Output the [x, y] coordinate of the center of the cell containing the given text.  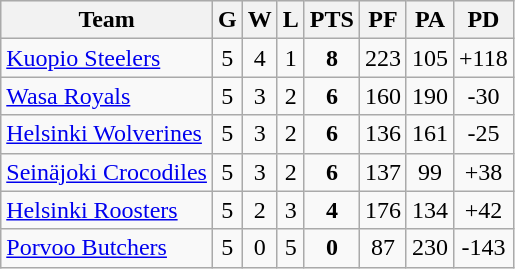
W [260, 20]
PA [430, 20]
Helsinki Roosters [107, 210]
+38 [484, 172]
176 [382, 210]
87 [382, 248]
PTS [332, 20]
Team [107, 20]
8 [332, 58]
Kuopio Steelers [107, 58]
G [227, 20]
134 [430, 210]
Helsinki Wolverines [107, 134]
105 [430, 58]
160 [382, 96]
PF [382, 20]
Wasa Royals [107, 96]
137 [382, 172]
Seinäjoki Crocodiles [107, 172]
-25 [484, 134]
1 [290, 58]
Porvoo Butchers [107, 248]
190 [430, 96]
+42 [484, 210]
161 [430, 134]
99 [430, 172]
L [290, 20]
136 [382, 134]
230 [430, 248]
-143 [484, 248]
+118 [484, 58]
PD [484, 20]
-30 [484, 96]
223 [382, 58]
